Extract the (X, Y) coordinate from the center of the cell holding the provided text.  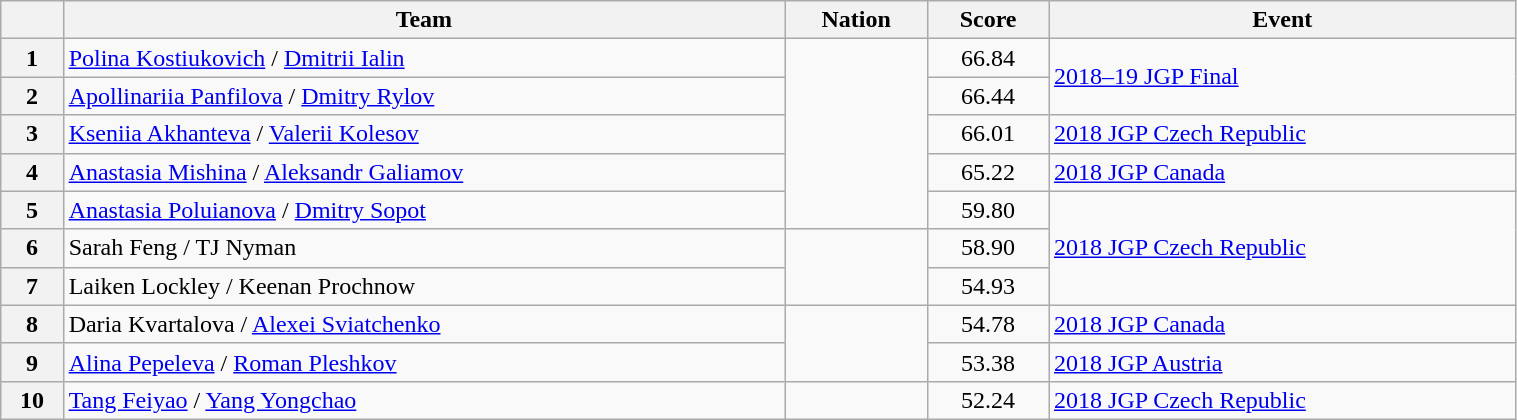
Anastasia Mishina / Aleksandr Galiamov (424, 172)
6 (32, 248)
Polina Kostiukovich / Dmitrii Ialin (424, 58)
Sarah Feng / TJ Nyman (424, 248)
2018–19 JGP Final (1283, 77)
Daria Kvartalova / Alexei Sviatchenko (424, 324)
54.78 (988, 324)
Anastasia Poluianova / Dmitry Sopot (424, 210)
65.22 (988, 172)
Laiken Lockley / Keenan Prochnow (424, 286)
10 (32, 400)
Event (1283, 20)
66.44 (988, 96)
Apollinariia Panfilova / Dmitry Rylov (424, 96)
9 (32, 362)
7 (32, 286)
52.24 (988, 400)
3 (32, 134)
5 (32, 210)
Alina Pepeleva / Roman Pleshkov (424, 362)
Nation (856, 20)
66.01 (988, 134)
Team (424, 20)
58.90 (988, 248)
Kseniia Akhanteva / Valerii Kolesov (424, 134)
54.93 (988, 286)
1 (32, 58)
Tang Feiyao / Yang Yongchao (424, 400)
66.84 (988, 58)
2 (32, 96)
Score (988, 20)
2018 JGP Austria (1283, 362)
8 (32, 324)
4 (32, 172)
59.80 (988, 210)
53.38 (988, 362)
